Find where the given text appears and provide that cell's center as [x, y] coordinate. 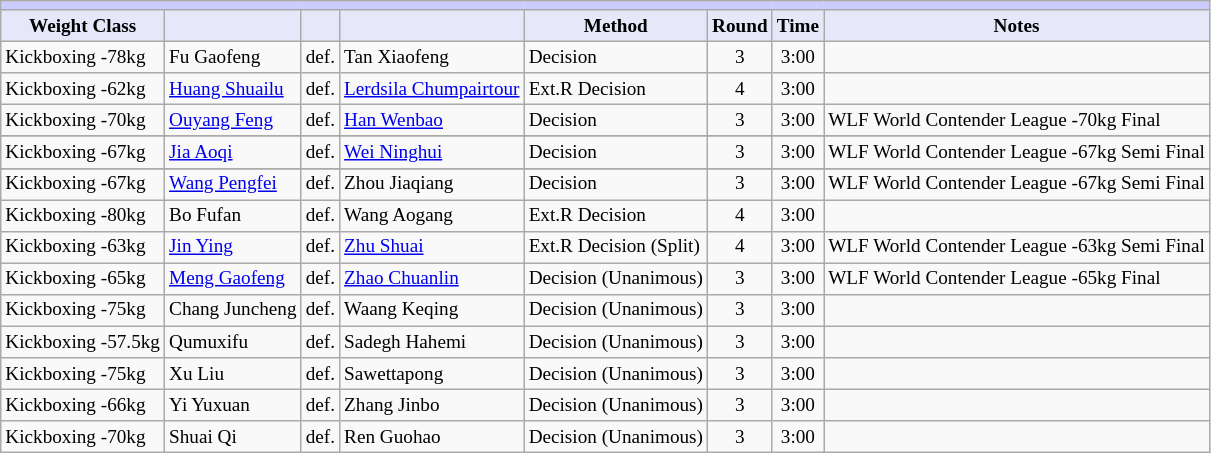
Waang Keqing [432, 310]
Method [616, 26]
Kickboxing -62kg [83, 89]
Kickboxing -57.5kg [83, 342]
Kickboxing -65kg [83, 279]
Time [798, 26]
Kickboxing -80kg [83, 216]
Wei Ninghui [432, 152]
Wang Aogang [432, 216]
Tan Xiaofeng [432, 57]
Round [740, 26]
Zhang Jinbo [432, 405]
Shuai Qi [234, 437]
Sadegh Hahemi [432, 342]
Zhu Shuai [432, 247]
WLF World Contender League -65kg Final [1017, 279]
Weight Class [83, 26]
Huang Shuailu [234, 89]
Zhao Chuanlin [432, 279]
Xu Liu [234, 374]
Kickboxing -66kg [83, 405]
Meng Gaofeng [234, 279]
Ren Guohao [432, 437]
Ext.R Decision (Split) [616, 247]
WLF World Contender League -63kg Semi Final [1017, 247]
Jin Ying [234, 247]
Jia Aoqi [234, 152]
Qumuxifu [234, 342]
Lerdsila Chumpairtour [432, 89]
Kickboxing -78kg [83, 57]
Sawettapong [432, 374]
Han Wenbao [432, 121]
Ouyang Feng [234, 121]
Wang Pengfei [234, 184]
Zhou Jiaqiang [432, 184]
Bo Fufan [234, 216]
Fu Gaofeng [234, 57]
WLF World Contender League -70kg Final [1017, 121]
Chang Juncheng [234, 310]
Notes [1017, 26]
Kickboxing -63kg [83, 247]
Yi Yuxuan [234, 405]
